For the text-containing cell, return its midpoint in (X, Y) coordinate format. 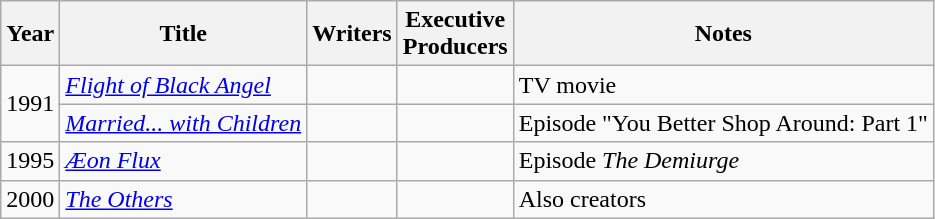
Married... with Children (184, 123)
Episode The Demiurge (723, 161)
ExecutiveProducers (455, 34)
2000 (30, 199)
1991 (30, 104)
The Others (184, 199)
Writers (352, 34)
Also creators (723, 199)
1995 (30, 161)
Flight of Black Angel (184, 85)
Title (184, 34)
Episode "You Better Shop Around: Part 1" (723, 123)
Æon Flux (184, 161)
TV movie (723, 85)
Notes (723, 34)
Year (30, 34)
